Output the [x, y] coordinate of the center of the cell containing the given text.  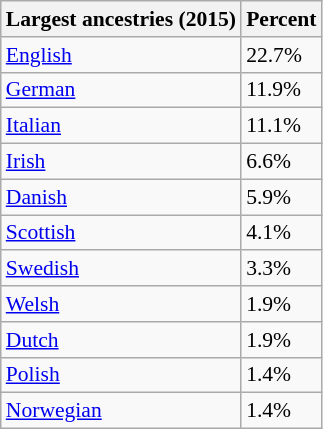
Welsh [121, 304]
German [121, 90]
Danish [121, 197]
Irish [121, 162]
Polish [121, 375]
11.1% [281, 126]
6.6% [281, 162]
Dutch [121, 340]
Italian [121, 126]
Percent [281, 19]
Norwegian [121, 411]
Largest ancestries (2015) [121, 19]
4.1% [281, 233]
Swedish [121, 269]
11.9% [281, 90]
English [121, 55]
Scottish [121, 233]
3.3% [281, 269]
5.9% [281, 197]
22.7% [281, 55]
